Provide the [x, y] coordinate of the cell's center where the given text is located.  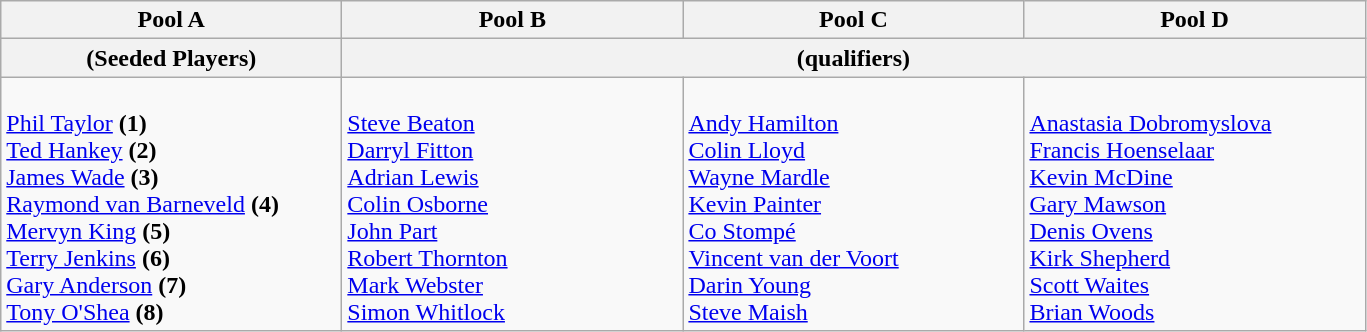
Steve Beaton Darryl Fitton Adrian Lewis Colin Osborne John Part Robert Thornton Mark Webster Simon Whitlock [512, 204]
Andy Hamilton Colin Lloyd Wayne Mardle Kevin Painter Co Stompé Vincent van der Voort Darin Young Steve Maish [854, 204]
Pool D [1194, 20]
Pool C [854, 20]
Pool A [172, 20]
(Seeded Players) [172, 58]
Anastasia Dobromyslova Francis Hoenselaar Kevin McDine Gary Mawson Denis Ovens Kirk Shepherd Scott Waites Brian Woods [1194, 204]
(qualifiers) [854, 58]
Pool B [512, 20]
Phil Taylor (1) Ted Hankey (2) James Wade (3) Raymond van Barneveld (4) Mervyn King (5) Terry Jenkins (6) Gary Anderson (7) Tony O'Shea (8) [172, 204]
